Return the (x, y) coordinate for the center point of the cell that contains the specified text.  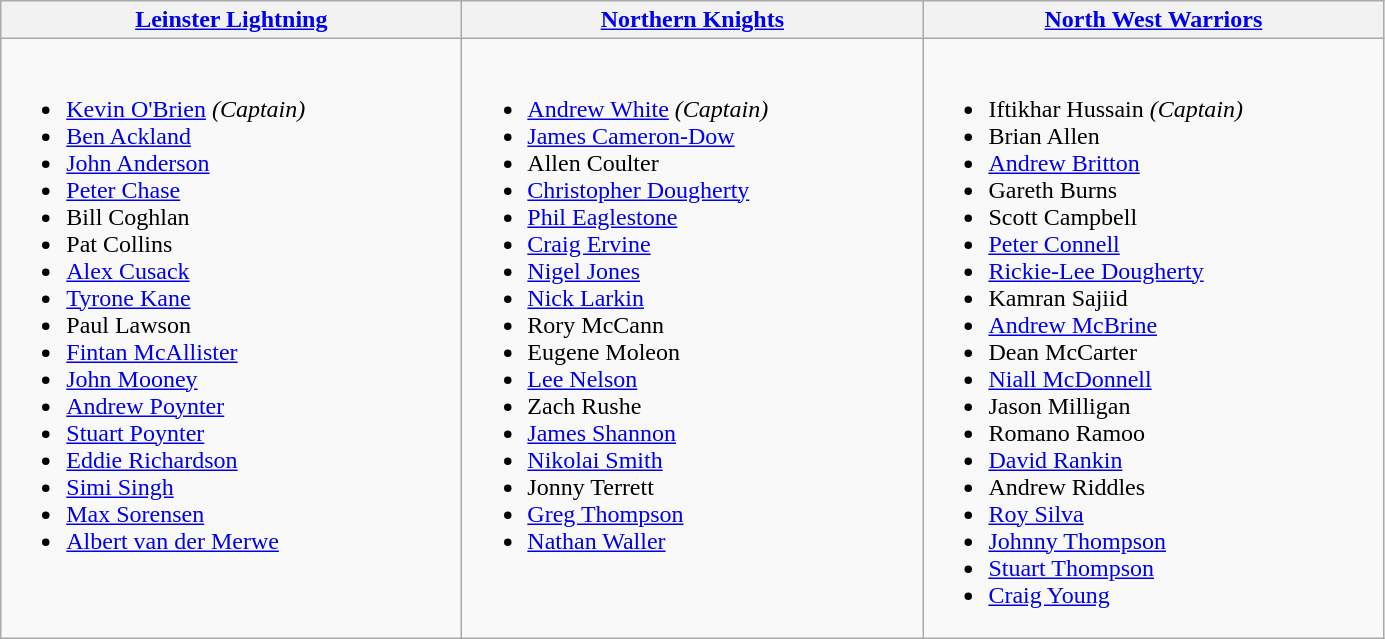
North West Warriors (1154, 20)
Leinster Lightning (232, 20)
Northern Knights (692, 20)
